Return [x, y] of the center of cell containing provided text 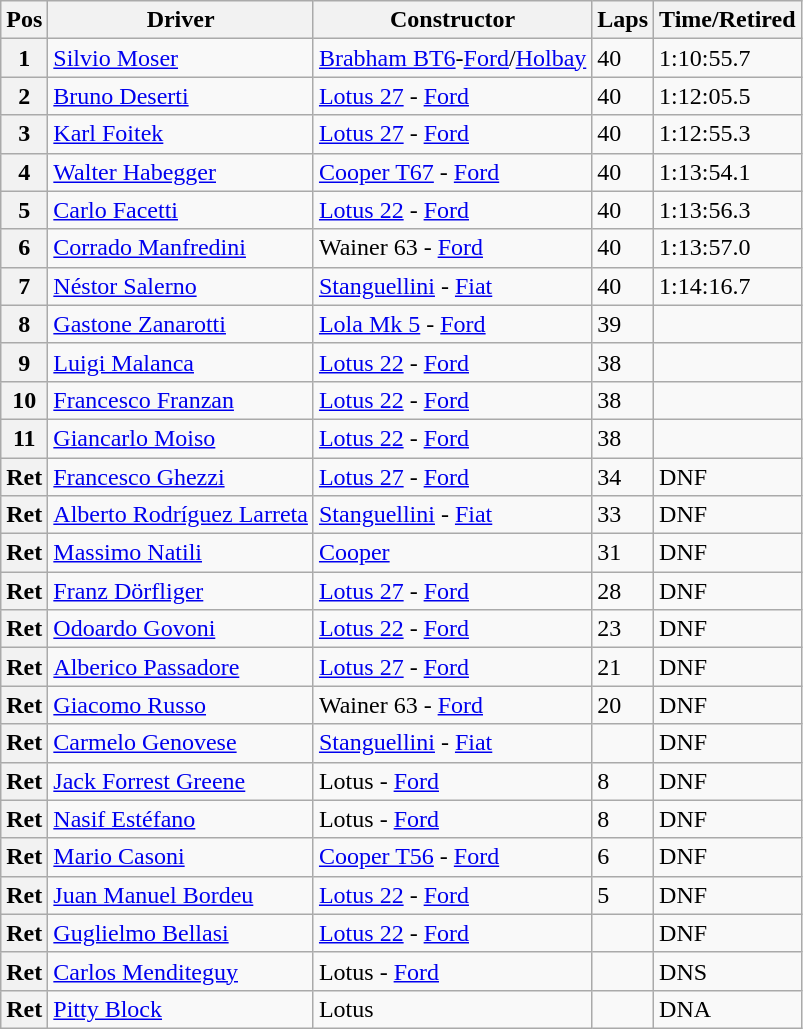
Silvio Moser [181, 58]
23 [623, 629]
Lotus [452, 1009]
20 [623, 705]
Brabham BT6-Ford/Holbay [452, 58]
21 [623, 667]
Constructor [452, 20]
DNS [728, 971]
31 [623, 553]
Giancarlo Moiso [181, 438]
Carlo Facetti [181, 210]
Mario Casoni [181, 857]
1:12:55.3 [728, 134]
Luigi Malanca [181, 362]
Bruno Deserti [181, 96]
Driver [181, 20]
Lola Mk 5 - Ford [452, 324]
1:13:54.1 [728, 172]
Cooper T67 - Ford [452, 172]
Pitty Block [181, 1009]
7 [24, 286]
Laps [623, 20]
Time/Retired [728, 20]
39 [623, 324]
Odoardo Govoni [181, 629]
11 [24, 438]
Cooper T56 - Ford [452, 857]
9 [24, 362]
Francesco Franzan [181, 400]
33 [623, 515]
Corrado Manfredini [181, 248]
DNA [728, 1009]
1:13:56.3 [728, 210]
Juan Manuel Bordeu [181, 895]
Karl Foitek [181, 134]
Franz Dörfliger [181, 591]
Néstor Salerno [181, 286]
34 [623, 477]
3 [24, 134]
Guglielmo Bellasi [181, 933]
28 [623, 591]
1:13:57.0 [728, 248]
10 [24, 400]
4 [24, 172]
Carmelo Genovese [181, 743]
1:12:05.5 [728, 96]
Gastone Zanarotti [181, 324]
2 [24, 96]
1:10:55.7 [728, 58]
Pos [24, 20]
1:14:16.7 [728, 286]
Alberto Rodríguez Larreta [181, 515]
Nasif Estéfano [181, 819]
Cooper [452, 553]
Massimo Natili [181, 553]
Jack Forrest Greene [181, 781]
1 [24, 58]
Carlos Menditeguy [181, 971]
Alberico Passadore [181, 667]
Walter Habegger [181, 172]
Francesco Ghezzi [181, 477]
Giacomo Russo [181, 705]
